Provide the [X, Y] coordinate of the cell's center where the given text is located.  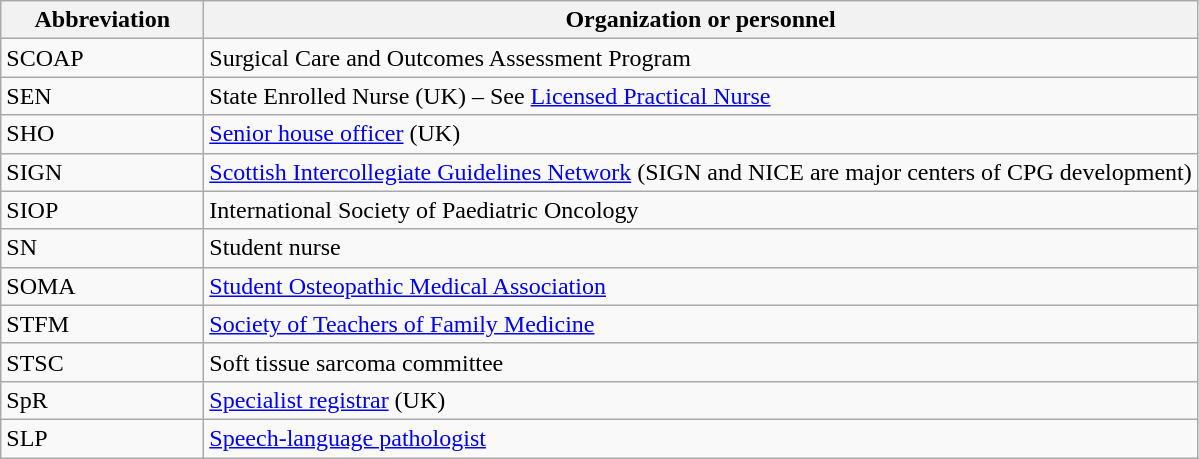
International Society of Paediatric Oncology [700, 210]
STFM [102, 324]
Scottish Intercollegiate Guidelines Network (SIGN and NICE are major centers of CPG development) [700, 172]
SIOP [102, 210]
SIGN [102, 172]
SLP [102, 438]
Senior house officer (UK) [700, 134]
STSC [102, 362]
Organization or personnel [700, 20]
SHO [102, 134]
Speech-language pathologist [700, 438]
SEN [102, 96]
Student nurse [700, 248]
SpR [102, 400]
SCOAP [102, 58]
Society of Teachers of Family Medicine [700, 324]
Soft tissue sarcoma committee [700, 362]
SN [102, 248]
Student Osteopathic Medical Association [700, 286]
Specialist registrar (UK) [700, 400]
Surgical Care and Outcomes Assessment Program [700, 58]
SOMA [102, 286]
State Enrolled Nurse (UK) – See Licensed Practical Nurse [700, 96]
Abbreviation [102, 20]
